Detect which cell encompasses the target text, then output its [x, y] center coordinate. 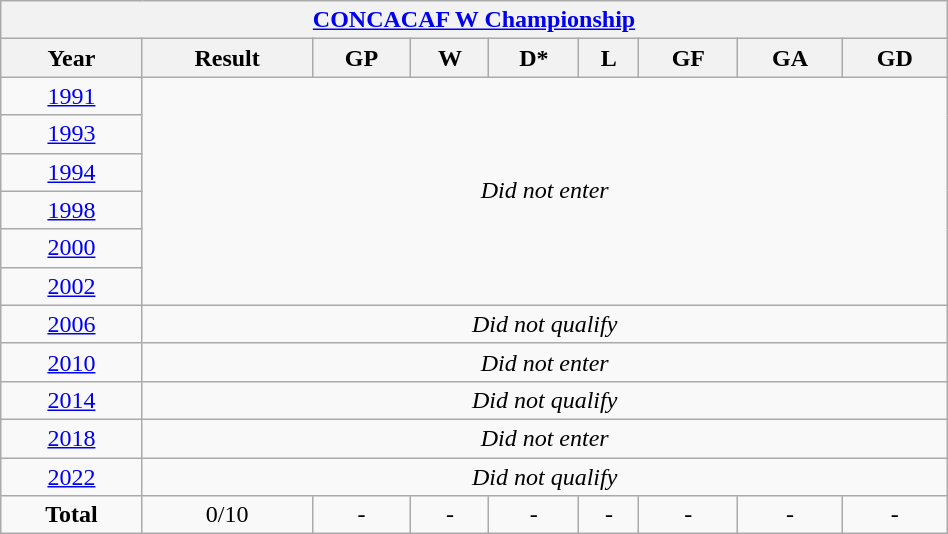
D* [534, 58]
1991 [72, 96]
2006 [72, 324]
1998 [72, 210]
Result [227, 58]
2022 [72, 477]
GD [894, 58]
2014 [72, 400]
1993 [72, 134]
2010 [72, 362]
Total [72, 515]
2000 [72, 248]
L [609, 58]
Year [72, 58]
CONCACAF W Championship [474, 20]
0/10 [227, 515]
GP [362, 58]
GA [790, 58]
1994 [72, 172]
2002 [72, 286]
2018 [72, 438]
W [450, 58]
GF [688, 58]
